Determine the (x, y) coordinate at the center of the cell enclosing the given text.  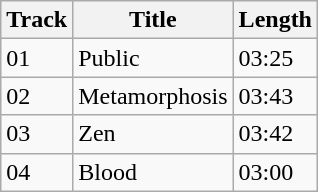
Track (37, 20)
03:25 (275, 58)
Length (275, 20)
02 (37, 96)
03:43 (275, 96)
Zen (153, 134)
Public (153, 58)
03:42 (275, 134)
03 (37, 134)
Title (153, 20)
03:00 (275, 172)
04 (37, 172)
01 (37, 58)
Metamorphosis (153, 96)
Blood (153, 172)
